Locate the cell with the specified text and output its (X, Y) center coordinate. 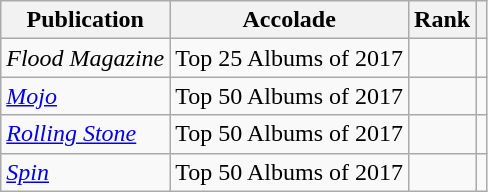
Top 25 Albums of 2017 (290, 58)
Publication (86, 20)
Mojo (86, 96)
Rolling Stone (86, 134)
Accolade (290, 20)
Spin (86, 172)
Rank (442, 20)
Flood Magazine (86, 58)
